From the cell containing the given text, extract its center point as (x, y) coordinate. 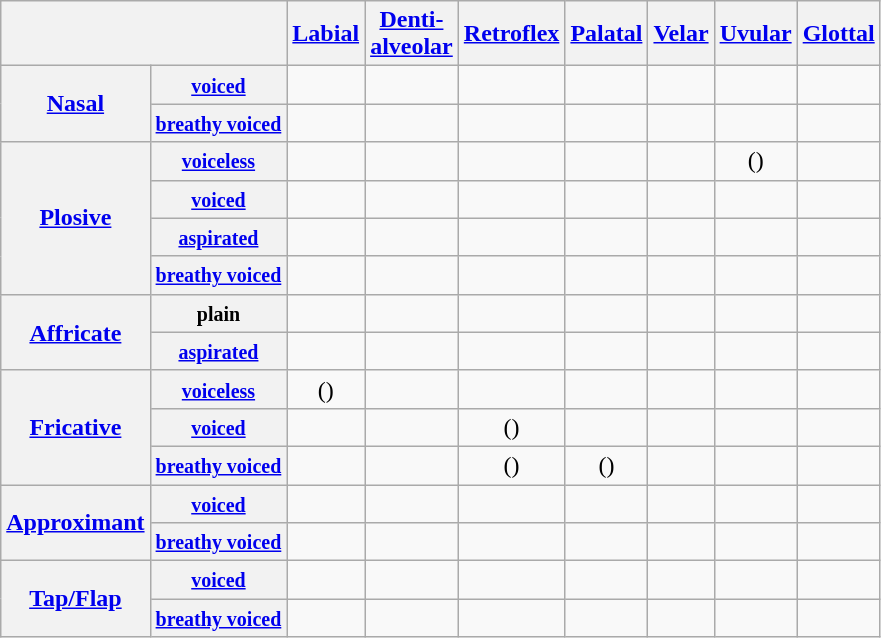
plain (218, 313)
Plosive (76, 218)
Palatal (606, 34)
Velar (681, 34)
Uvular (756, 34)
Retroflex (512, 34)
Labial (326, 34)
Affricate (76, 332)
Fricative (76, 427)
Nasal (76, 104)
Tap/Flap (76, 599)
Approximant (76, 522)
Denti-alveolar (412, 34)
Glottal (838, 34)
